Capture the cell that displays the provided text and extract its [x, y] central coordinate. 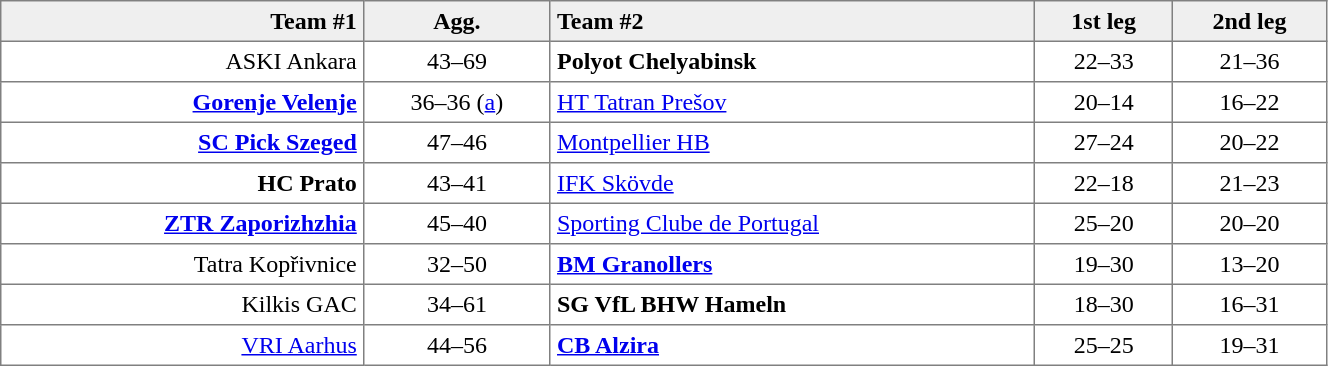
Polyot Chelyabinsk [792, 61]
19–30 [1104, 264]
20–20 [1249, 223]
27–24 [1104, 142]
47–46 [458, 142]
45–40 [458, 223]
ASKI Ankara [182, 61]
43–41 [458, 183]
44–56 [458, 345]
Sporting Clube de Portugal [792, 223]
Kilkis GAC [182, 304]
20–14 [1104, 102]
Tatra Kopřivnice [182, 264]
19–31 [1249, 345]
18–30 [1104, 304]
36–36 (a) [458, 102]
SG VfL BHW Hameln [792, 304]
34–61 [458, 304]
16–31 [1249, 304]
Team #2 [792, 21]
21–36 [1249, 61]
32–50 [458, 264]
16–22 [1249, 102]
HT Tatran Prešov [792, 102]
22–33 [1104, 61]
25–20 [1104, 223]
43–69 [458, 61]
HC Prato [182, 183]
BM Granollers [792, 264]
2nd leg [1249, 21]
Montpellier HB [792, 142]
1st leg [1104, 21]
CB Alzira [792, 345]
Agg. [458, 21]
SC Pick Szeged [182, 142]
IFK Skövde [792, 183]
21–23 [1249, 183]
22–18 [1104, 183]
VRI Aarhus [182, 345]
25–25 [1104, 345]
20–22 [1249, 142]
Team #1 [182, 21]
ZTR Zaporizhzhia [182, 223]
13–20 [1249, 264]
Gorenje Velenje [182, 102]
